Capture the cell that displays the provided text and extract its (x, y) central coordinate. 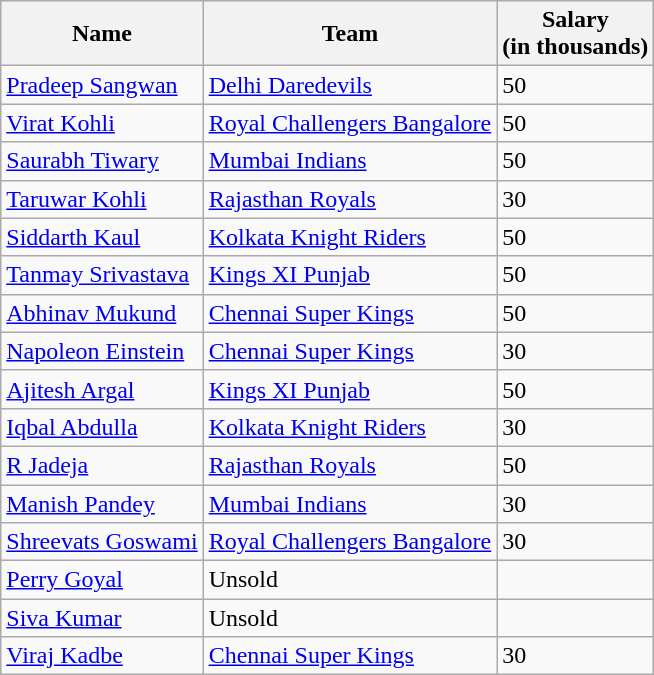
Abhinav Mukund (102, 313)
Napoleon Einstein (102, 351)
Iqbal Abdulla (102, 427)
Tanmay Srivastava (102, 275)
Shreevats Goswami (102, 542)
Perry Goyal (102, 580)
Virat Kohli (102, 123)
Siddarth Kaul (102, 237)
Salary(in thousands) (576, 34)
R Jadeja (102, 465)
Delhi Daredevils (350, 85)
Siva Kumar (102, 618)
Team (350, 34)
Taruwar Kohli (102, 199)
Ajitesh Argal (102, 389)
Pradeep Sangwan (102, 85)
Name (102, 34)
Saurabh Tiwary (102, 161)
Manish Pandey (102, 503)
Viraj Kadbe (102, 656)
